Extract the [X, Y] coordinate from the center of the cell holding the provided text.  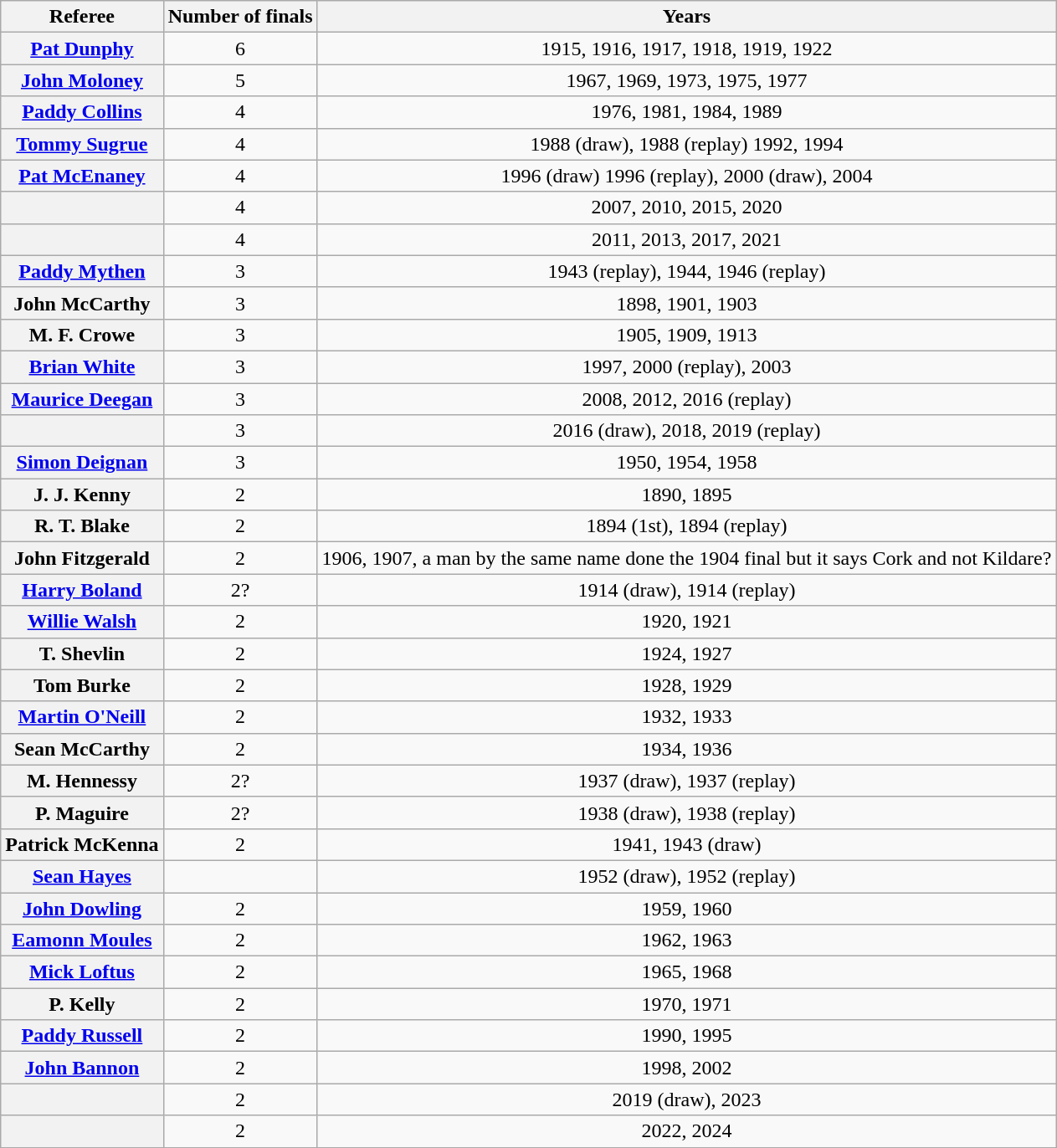
1967, 1969, 1973, 1975, 1977 [686, 80]
Patrick McKenna [82, 844]
1952 (draw), 1952 (replay) [686, 876]
1943 (replay), 1944, 1946 (replay) [686, 271]
1998, 2002 [686, 1068]
Paddy Mythen [82, 271]
1959, 1960 [686, 908]
John Fitzgerald [82, 558]
1941, 1943 (draw) [686, 844]
1970, 1971 [686, 1004]
Years [686, 17]
2008, 2012, 2016 (replay) [686, 399]
1914 (draw), 1914 (replay) [686, 590]
1915, 1916, 1917, 1918, 1919, 1922 [686, 49]
1988 (draw), 1988 (replay) 1992, 1994 [686, 144]
1924, 1927 [686, 653]
M. F. Crowe [82, 335]
Maurice Deegan [82, 399]
Referee [82, 17]
1932, 1933 [686, 717]
P. Kelly [82, 1004]
Brian White [82, 366]
Pat McEnaney [82, 176]
Martin O'Neill [82, 717]
John Moloney [82, 80]
Willie Walsh [82, 622]
R. T. Blake [82, 526]
Mick Loftus [82, 972]
1890, 1895 [686, 495]
1965, 1968 [686, 972]
1950, 1954, 1958 [686, 463]
M. Hennessy [82, 781]
Sean Hayes [82, 876]
Pat Dunphy [82, 49]
Eamonn Moules [82, 940]
1962, 1963 [686, 940]
Simon Deignan [82, 463]
T. Shevlin [82, 653]
1894 (1st), 1894 (replay) [686, 526]
1990, 1995 [686, 1036]
2016 (draw), 2018, 2019 (replay) [686, 431]
1905, 1909, 1913 [686, 335]
1898, 1901, 1903 [686, 303]
1997, 2000 (replay), 2003 [686, 366]
J. J. Kenny [82, 495]
John Dowling [82, 908]
2007, 2010, 2015, 2020 [686, 208]
1934, 1936 [686, 749]
1937 (draw), 1937 (replay) [686, 781]
1996 (draw) 1996 (replay), 2000 (draw), 2004 [686, 176]
2022, 2024 [686, 1131]
John Bannon [82, 1068]
1976, 1981, 1984, 1989 [686, 112]
Sean McCarthy [82, 749]
5 [240, 80]
1938 (draw), 1938 (replay) [686, 812]
Harry Boland [82, 590]
Tommy Sugrue [82, 144]
Number of finals [240, 17]
Paddy Russell [82, 1036]
6 [240, 49]
1906, 1907, a man by the same name done the 1904 final but it says Cork and not Kildare? [686, 558]
1920, 1921 [686, 622]
2011, 2013, 2017, 2021 [686, 239]
Tom Burke [82, 685]
John McCarthy [82, 303]
1928, 1929 [686, 685]
2019 (draw), 2023 [686, 1099]
Paddy Collins [82, 112]
P. Maguire [82, 812]
